Scan for the cell matching the given text and deliver its (X, Y) coordinate at center. 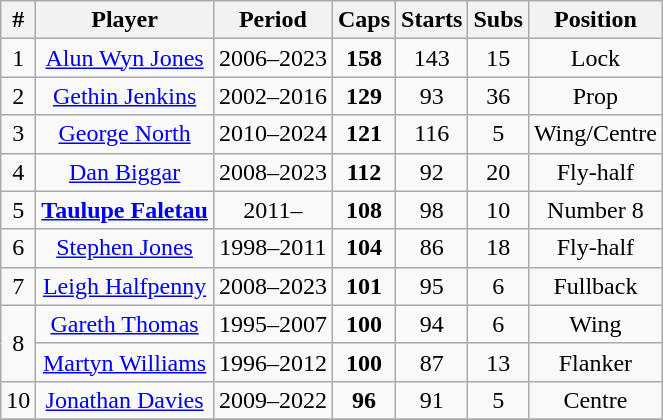
4 (18, 172)
Centre (595, 400)
Position (595, 20)
Gareth Thomas (125, 324)
1995–2007 (272, 324)
# (18, 20)
8 (18, 343)
Number 8 (595, 210)
Caps (364, 20)
94 (432, 324)
Martyn Williams (125, 362)
1 (18, 58)
Flanker (595, 362)
2009–2022 (272, 400)
3 (18, 134)
13 (498, 362)
112 (364, 172)
2002–2016 (272, 96)
101 (364, 286)
Lock (595, 58)
116 (432, 134)
Wing/Centre (595, 134)
2010–2024 (272, 134)
15 (498, 58)
George North (125, 134)
129 (364, 96)
96 (364, 400)
108 (364, 210)
Subs (498, 20)
92 (432, 172)
Dan Biggar (125, 172)
Gethin Jenkins (125, 96)
Wing (595, 324)
91 (432, 400)
Taulupe Faletau (125, 210)
87 (432, 362)
2 (18, 96)
Fullback (595, 286)
1996–2012 (272, 362)
2011– (272, 210)
143 (432, 58)
Jonathan Davies (125, 400)
Player (125, 20)
Starts (432, 20)
20 (498, 172)
104 (364, 248)
Prop (595, 96)
98 (432, 210)
93 (432, 96)
158 (364, 58)
Alun Wyn Jones (125, 58)
95 (432, 286)
1998–2011 (272, 248)
Period (272, 20)
2006–2023 (272, 58)
36 (498, 96)
Stephen Jones (125, 248)
Leigh Halfpenny (125, 286)
7 (18, 286)
121 (364, 134)
18 (498, 248)
86 (432, 248)
